Pinpoint the cell where the given text exists, returning its (x, y) midpoint coordinate. 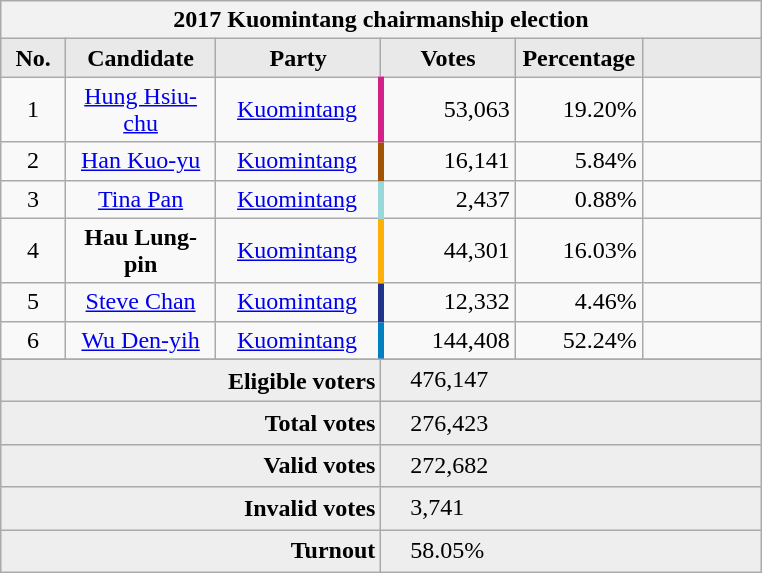
Hung Hsiu-chu (141, 110)
0.88% (578, 199)
Steve Chan (141, 302)
4.46% (578, 302)
44,301 (448, 250)
2,437 (448, 199)
Invalid votes (190, 508)
2 (32, 161)
53,063 (448, 110)
5 (32, 302)
1 (32, 110)
Tina Pan (141, 199)
Votes (448, 58)
12,332 (448, 302)
2017 Kuomintang chairmanship election (380, 20)
3,741 (572, 508)
5.84% (578, 161)
6 (32, 340)
Wu Den-yih (141, 340)
Percentage (578, 58)
16.03% (578, 250)
476,147 (572, 380)
Turnout (190, 552)
3 (32, 199)
Total votes (190, 424)
144,408 (448, 340)
Valid votes (190, 466)
Eligible voters (190, 380)
272,682 (572, 466)
4 (32, 250)
No. (32, 58)
19.20% (578, 110)
Candidate (141, 58)
52.24% (578, 340)
Han Kuo-yu (141, 161)
Party (298, 58)
16,141 (448, 161)
276,423 (572, 424)
Hau Lung-pin (141, 250)
58.05% (572, 552)
